Output the (X, Y) coordinate of the center of the cell containing the given text.  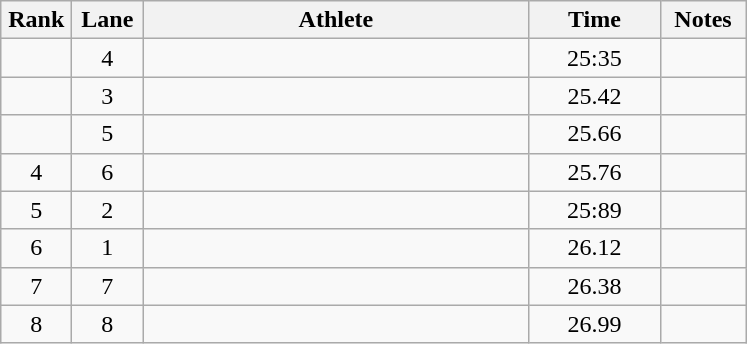
26.38 (594, 286)
Lane (108, 20)
25.76 (594, 172)
3 (108, 96)
25:35 (594, 58)
26.12 (594, 248)
25.42 (594, 96)
1 (108, 248)
Time (594, 20)
Rank (36, 20)
Notes (703, 20)
2 (108, 210)
25.66 (594, 134)
25:89 (594, 210)
26.99 (594, 324)
Athlete (336, 20)
